For the text-containing cell, return its midpoint in (X, Y) coordinate format. 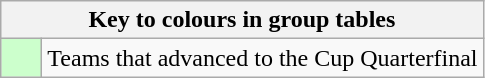
Teams that advanced to the Cup Quarterfinal (262, 58)
Key to colours in group tables (242, 20)
